Detect which cell encompasses the target text, then output its (X, Y) center coordinate. 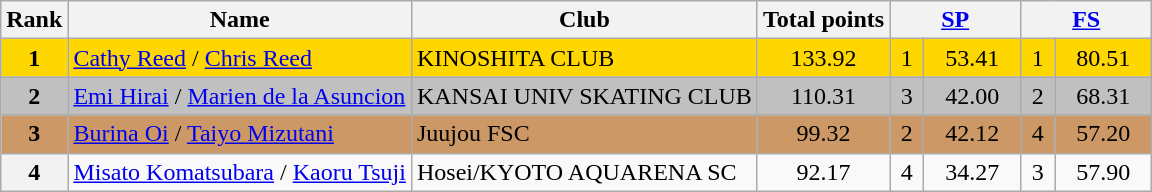
99.32 (823, 134)
34.27 (972, 172)
Rank (34, 20)
KINOSHITA CLUB (584, 58)
Club (584, 20)
57.90 (1104, 172)
FS (1086, 20)
92.17 (823, 172)
80.51 (1104, 58)
68.31 (1104, 96)
Burina Oi / Taiyo Mizutani (240, 134)
SP (956, 20)
133.92 (823, 58)
42.12 (972, 134)
Misato Komatsubara / Kaoru Tsuji (240, 172)
Emi Hirai / Marien de la Asuncion (240, 96)
53.41 (972, 58)
Juujou FSC (584, 134)
KANSAI UNIV SKATING CLUB (584, 96)
57.20 (1104, 134)
Cathy Reed / Chris Reed (240, 58)
Hosei/KYOTO AQUARENA SC (584, 172)
Total points (823, 20)
110.31 (823, 96)
42.00 (972, 96)
Name (240, 20)
